Return the (X, Y) coordinate for the center point of the cell that contains the specified text.  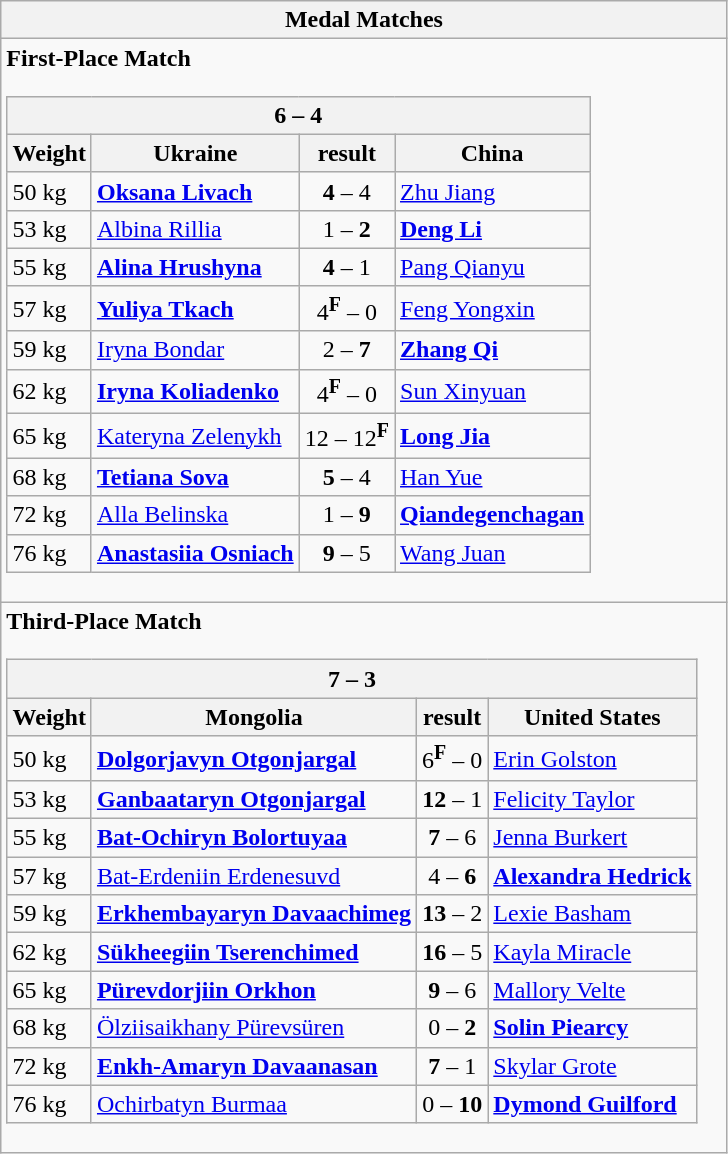
Zhang Qi (492, 350)
Long Jia (492, 436)
4 – 6 (452, 876)
Qiandegenchagan (492, 515)
Yuliya Tkach (195, 308)
Zhu Jiang (492, 191)
Feng Yongxin (492, 308)
Jenna Burkert (592, 838)
United States (592, 717)
6F – 0 (452, 758)
9 – 6 (452, 990)
Alla Belinska (195, 515)
Alina Hrushyna (195, 267)
Pang Qianyu (492, 267)
Dymond Guilford (592, 1104)
Solin Piearcy (592, 1028)
Bat-Erdeniin Erdenesuvd (254, 876)
Ganbaataryn Otgonjargal (254, 800)
Mongolia (254, 717)
9 – 5 (346, 553)
12 – 12F (346, 436)
Dolgorjavyn Otgonjargal (254, 758)
Anastasiia Osniach (195, 553)
4 – 4 (346, 191)
Han Yue (492, 477)
Skylar Grote (592, 1066)
Ölziisaikhany Pürevsüren (254, 1028)
5 – 4 (346, 477)
Pürevdorjiin Orkhon (254, 990)
Mallory Velte (592, 990)
13 – 2 (452, 914)
7 – 6 (452, 838)
Erin Golston (592, 758)
7 – 1 (452, 1066)
China (492, 153)
2 – 7 (346, 350)
Wang Juan (492, 553)
Albina Rillia (195, 229)
Alexandra Hedrick (592, 876)
1 – 9 (346, 515)
Tetiana Sova (195, 477)
Felicity Taylor (592, 800)
Oksana Livach (195, 191)
4 – 1 (346, 267)
Iryna Bondar (195, 350)
Kayla Miracle (592, 952)
Sükheegiin Tserenchimed (254, 952)
Kateryna Zelenykh (195, 436)
Ukraine (195, 153)
Sun Xinyuan (492, 392)
Deng Li (492, 229)
Erkhembayaryn Davaachimeg (254, 914)
16 – 5 (452, 952)
Iryna Koliadenko (195, 392)
Bat-Ochiryn Bolortuyaa (254, 838)
Ochirbatyn Burmaa (254, 1104)
12 – 1 (452, 800)
6 – 4 (298, 115)
7 – 3 (352, 679)
Lexie Basham (592, 914)
Enkh-Amaryn Davaanasan (254, 1066)
0 – 10 (452, 1104)
Medal Matches (364, 20)
0 – 2 (452, 1028)
1 – 2 (346, 229)
